Detect which cell encompasses the target text, then output its [x, y] center coordinate. 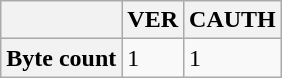
CAUTH [233, 20]
Byte count [62, 58]
VER [153, 20]
